Search for the cell housing the specified text and yield its (x, y) center coordinate. 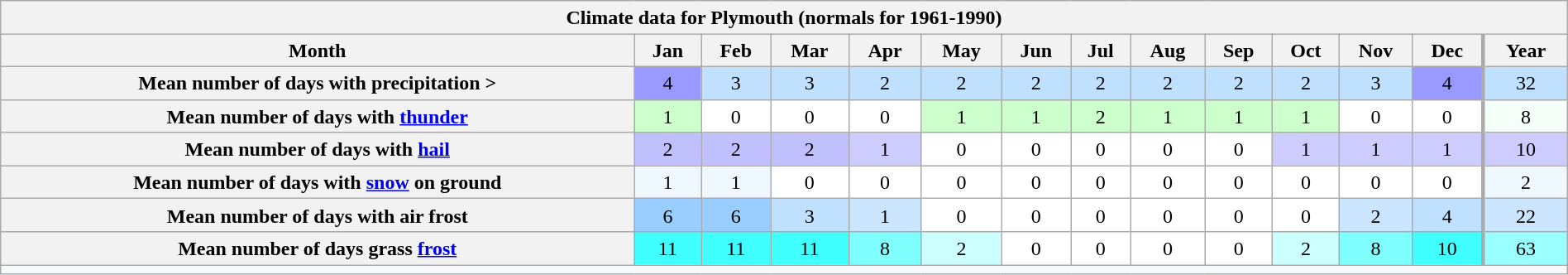
Mar (810, 51)
Mean number of days with precipitation > (318, 83)
Climate data for Plymouth (normals for 1961-1990) (784, 17)
Month (318, 51)
32 (1525, 83)
22 (1525, 215)
Mean number of days with air frost (318, 215)
Year (1525, 51)
Jun (1036, 51)
Oct (1305, 51)
Mean number of days with thunder (318, 116)
Aug (1168, 51)
Feb (736, 51)
May (961, 51)
Sep (1239, 51)
Apr (885, 51)
Jul (1101, 51)
Nov (1376, 51)
Mean number of days with snow on ground (318, 182)
Mean number of days grass frost (318, 248)
Dec (1447, 51)
Jan (668, 51)
63 (1525, 248)
Mean number of days with hail (318, 149)
